Search for the cell housing the specified text and yield its (X, Y) center coordinate. 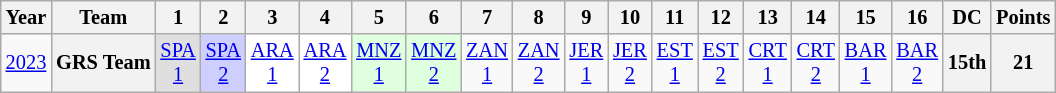
ZAN2 (539, 63)
Year (26, 17)
ARA1 (272, 63)
5 (378, 17)
JER1 (586, 63)
GRS Team (103, 63)
MNZ1 (378, 63)
14 (816, 17)
JER2 (630, 63)
SPA1 (178, 63)
7 (487, 17)
8 (539, 17)
Team (103, 17)
CRT1 (768, 63)
MNZ2 (434, 63)
16 (917, 17)
BAR1 (866, 63)
ZAN1 (487, 63)
ARA2 (326, 63)
SPA2 (224, 63)
10 (630, 17)
4 (326, 17)
6 (434, 17)
11 (675, 17)
EST2 (721, 63)
15th (967, 63)
EST1 (675, 63)
1 (178, 17)
BAR2 (917, 63)
2 (224, 17)
2023 (26, 63)
CRT2 (816, 63)
13 (768, 17)
9 (586, 17)
21 (1023, 63)
15 (866, 17)
3 (272, 17)
Points (1023, 17)
DC (967, 17)
12 (721, 17)
